Determine the (x, y) coordinate at the center of the cell enclosing the given text.  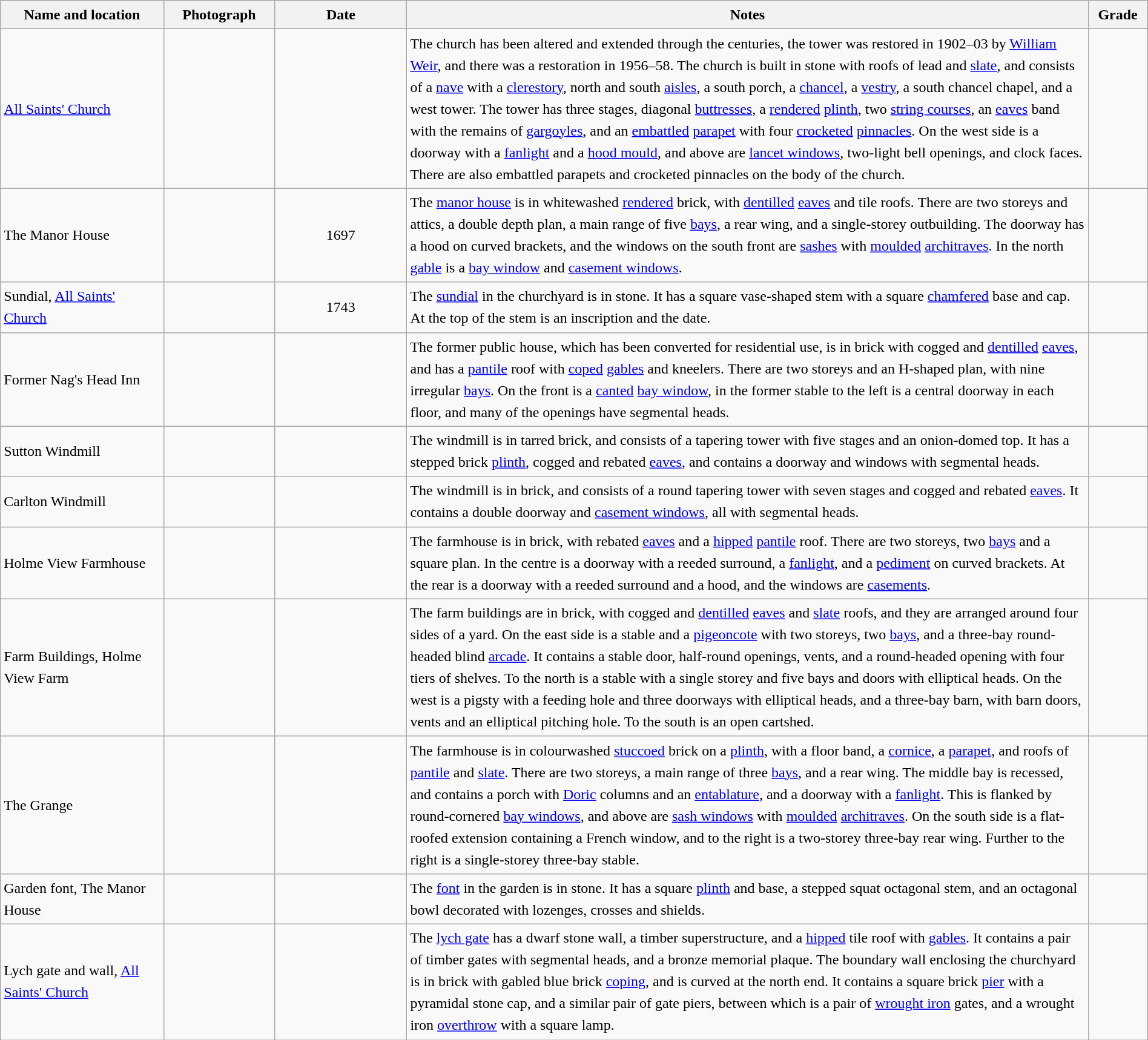
Holme View Farmhouse (82, 563)
Name and location (82, 15)
Garden font, The Manor House (82, 898)
Farm Buildings, Holme View Farm (82, 667)
Carlton Windmill (82, 501)
Sutton Windmill (82, 452)
All Saints' Church (82, 109)
Notes (747, 15)
Former Nag's Head Inn (82, 379)
1743 (341, 308)
Grade (1118, 15)
Date (341, 15)
Sundial, All Saints' Church (82, 308)
Photograph (219, 15)
The Grange (82, 805)
1697 (341, 235)
The Manor House (82, 235)
Lych gate and wall, All Saints' Church (82, 982)
